Output the [x, y] coordinate of the center of the cell containing the given text.  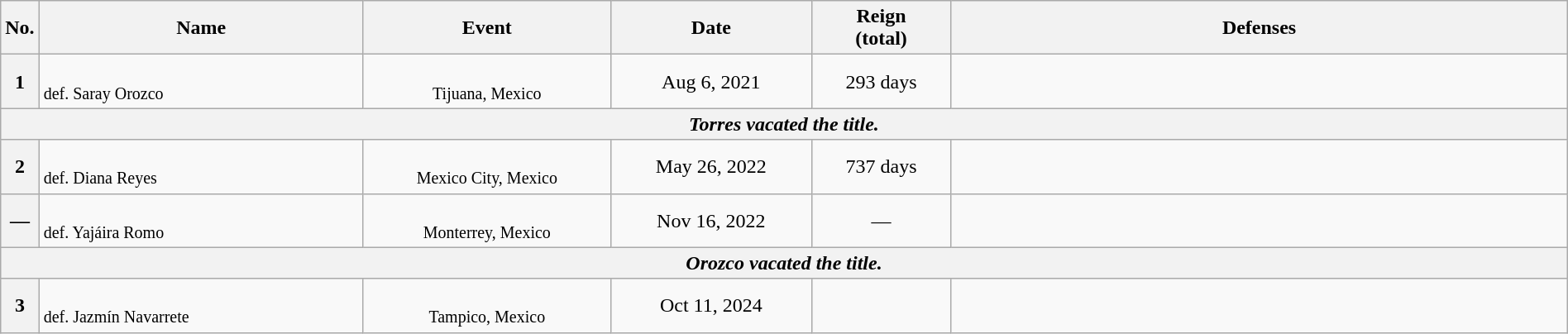
May 26, 2022 [711, 167]
def. Yajáira Romo [201, 220]
def. Saray Orozco [201, 81]
2 [20, 167]
Defenses [1259, 28]
Mexico City, Mexico [486, 167]
Nov 16, 2022 [711, 220]
Orozco vacated the title. [784, 263]
Torres vacated the title. [784, 124]
Aug 6, 2021 [711, 81]
Tijuana, Mexico [486, 81]
3 [20, 306]
Monterrey, Mexico [486, 220]
def. Diana Reyes [201, 167]
Name [201, 28]
Oct 11, 2024 [711, 306]
293 days [882, 81]
1 [20, 81]
Tampico, Mexico [486, 306]
Event [486, 28]
No. [20, 28]
Reign(total) [882, 28]
Date [711, 28]
737 days [882, 167]
def. Jazmín Navarrete [201, 306]
